Extract the [X, Y] coordinate from the center of the cell holding the provided text.  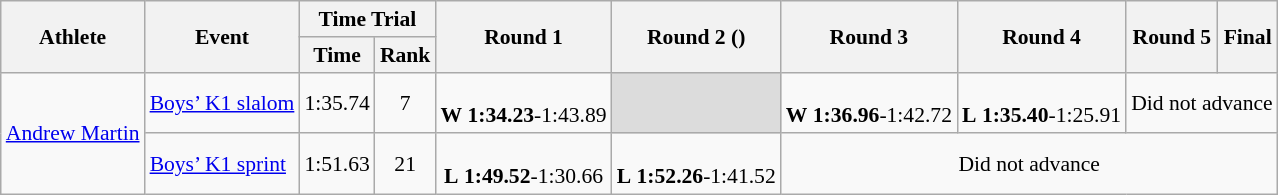
Boys’ K1 sprint [222, 164]
Round 2 () [696, 36]
Boys’ K1 slalom [222, 102]
Round 4 [1042, 36]
L 1:49.52-1:30.66 [523, 164]
Round 5 [1172, 36]
L 1:52.26-1:41.52 [696, 164]
1:35.74 [336, 102]
7 [406, 102]
Round 3 [869, 36]
Round 1 [523, 36]
L 1:35.40-1:25.91 [1042, 102]
Andrew Martin [73, 133]
W 1:34.23-1:43.89 [523, 102]
Athlete [73, 36]
W 1:36.96-1:42.72 [869, 102]
Time [336, 55]
21 [406, 164]
Rank [406, 55]
Event [222, 36]
Final [1248, 36]
1:51.63 [336, 164]
Time Trial [367, 19]
